From the cell containing the given text, extract its center point as (X, Y) coordinate. 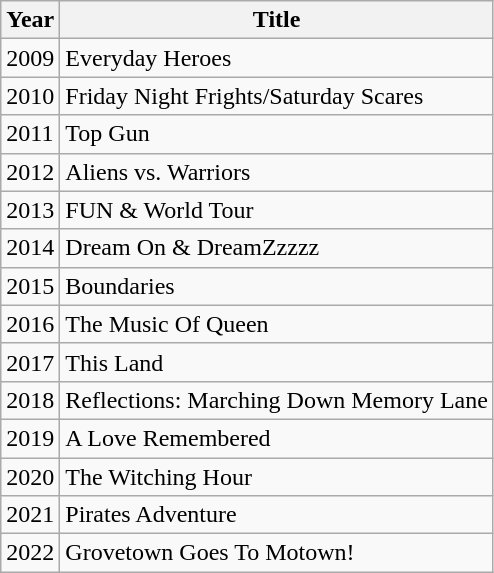
Friday Night Frights/Saturday Scares (277, 96)
2015 (30, 286)
2011 (30, 134)
A Love Remembered (277, 438)
2016 (30, 324)
Pirates Adventure (277, 515)
The Witching Hour (277, 477)
Dream On & DreamZzzzz (277, 248)
2021 (30, 515)
2022 (30, 553)
Reflections: Marching Down Memory Lane (277, 400)
Grovetown Goes To Motown! (277, 553)
2012 (30, 172)
Boundaries (277, 286)
2019 (30, 438)
This Land (277, 362)
2018 (30, 400)
2020 (30, 477)
2010 (30, 96)
2017 (30, 362)
2013 (30, 210)
2009 (30, 58)
Year (30, 20)
Everyday Heroes (277, 58)
FUN & World Tour (277, 210)
Title (277, 20)
2014 (30, 248)
Aliens vs. Warriors (277, 172)
Top Gun (277, 134)
The Music Of Queen (277, 324)
